Search for the cell housing the specified text and yield its (X, Y) center coordinate. 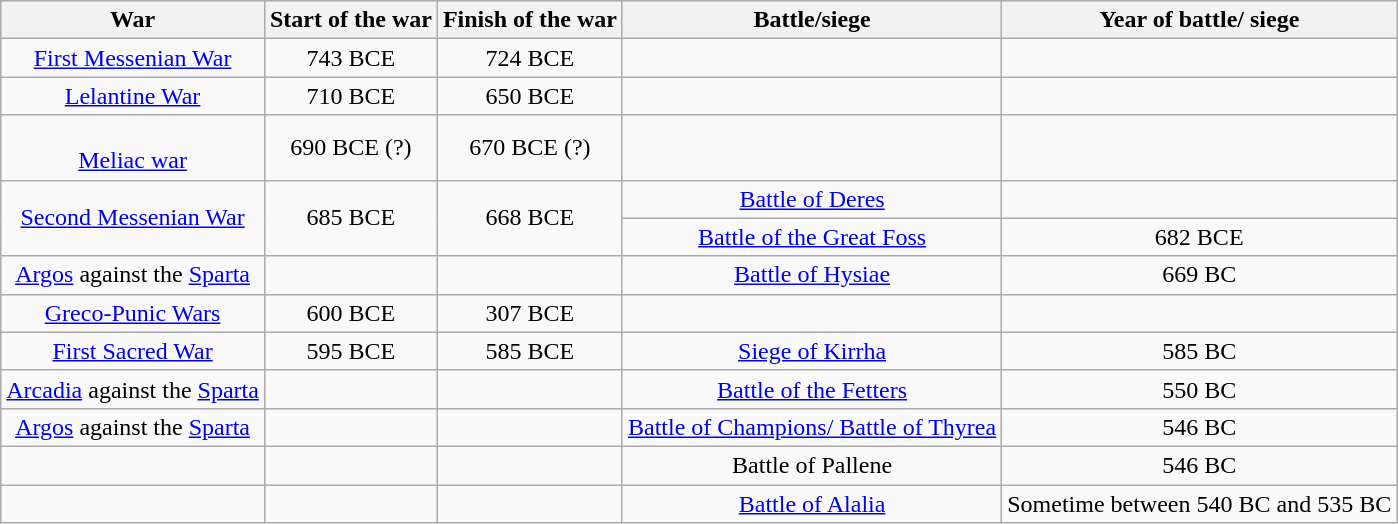
Lelantine War (133, 96)
550 BC (1200, 389)
668 BCE (530, 218)
682 BCE (1200, 237)
669 BC (1200, 275)
743 BCE (350, 58)
Battle of Hysiae (812, 275)
585 BCE (530, 351)
First Sacred War (133, 351)
Sometime between 540 BC and 535 BC (1200, 503)
War (133, 20)
Finish of the war (530, 20)
Arcadia against the Sparta (133, 389)
724 BCE (530, 58)
Second Messenian War (133, 218)
595 BCE (350, 351)
710 BCE (350, 96)
Siege of Kirrha (812, 351)
Battle of Pallene (812, 465)
Battle of Champions/ Battle of Thyrea (812, 427)
685 BCE (350, 218)
585 BC (1200, 351)
Meliac war (133, 148)
690 BCE (?) (350, 148)
307 BCE (530, 313)
650 BCE (530, 96)
First Messenian War (133, 58)
Greco-Punic Wars (133, 313)
Battle of Alalia (812, 503)
600 BCE (350, 313)
670 BCE (?) (530, 148)
Start of the war (350, 20)
Battle of Deres (812, 199)
Battle of the Great Foss (812, 237)
Battle/siege (812, 20)
Year of battle/ siege (1200, 20)
Battle of the Fetters (812, 389)
